Search for the cell housing the specified text and yield its [x, y] center coordinate. 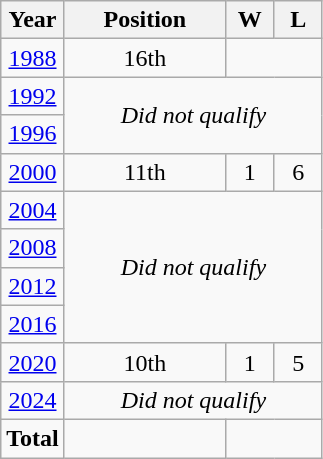
Total [33, 438]
11th [144, 172]
2000 [33, 172]
Position [144, 20]
L [298, 20]
1992 [33, 96]
2012 [33, 286]
10th [144, 362]
2020 [33, 362]
16th [144, 58]
Year [33, 20]
W [250, 20]
2024 [33, 400]
1988 [33, 58]
5 [298, 362]
2008 [33, 248]
6 [298, 172]
2016 [33, 324]
1996 [33, 134]
2004 [33, 210]
